For the text-containing cell, return its midpoint in (x, y) coordinate format. 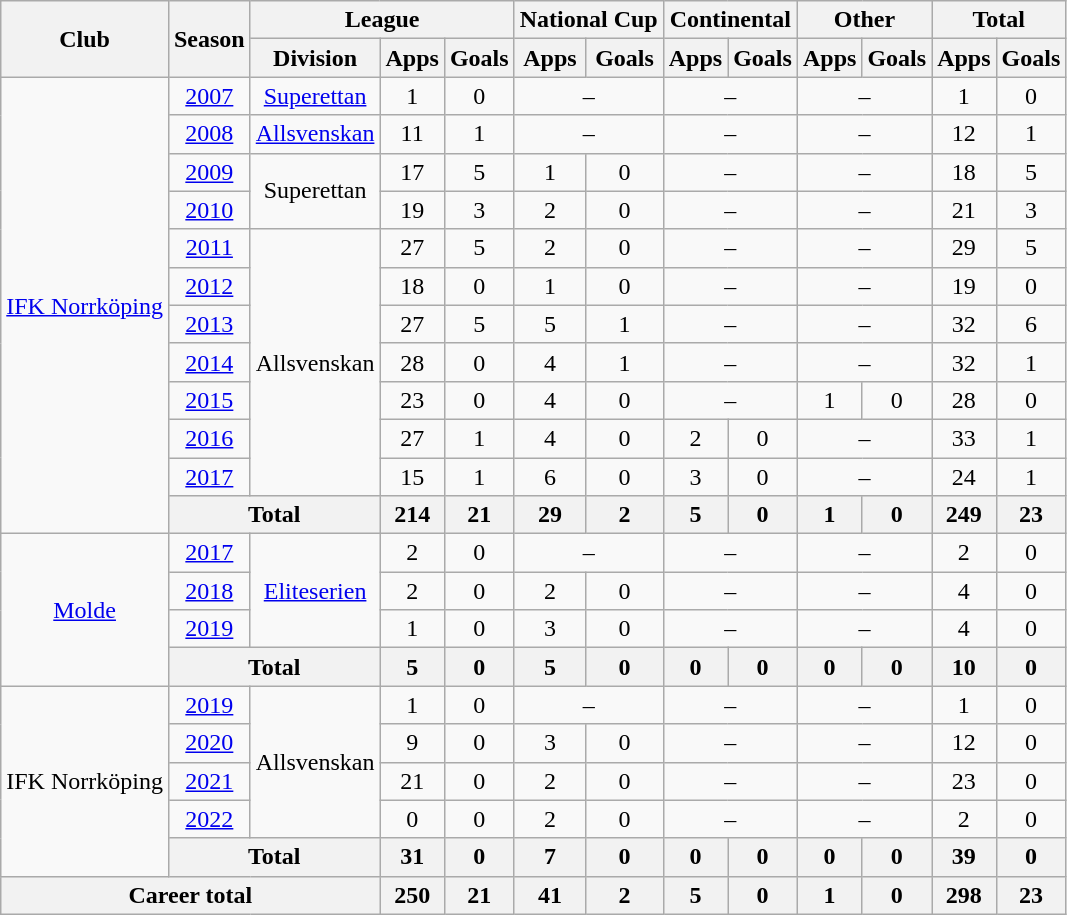
2015 (209, 400)
Club (85, 39)
2021 (209, 781)
National Cup (588, 20)
249 (964, 515)
15 (412, 477)
11 (412, 134)
2016 (209, 438)
10 (964, 667)
39 (964, 857)
298 (964, 895)
214 (412, 515)
Other (864, 20)
41 (550, 895)
250 (412, 895)
2010 (209, 210)
2012 (209, 286)
33 (964, 438)
Molde (85, 610)
7 (550, 857)
2007 (209, 96)
Continental (730, 20)
Season (209, 39)
9 (412, 743)
31 (412, 857)
2009 (209, 172)
2014 (209, 362)
2018 (209, 591)
2020 (209, 743)
Career total (190, 895)
2008 (209, 134)
League (382, 20)
2022 (209, 819)
Eliteserien (315, 591)
24 (964, 477)
Division (315, 58)
17 (412, 172)
2013 (209, 324)
2011 (209, 248)
